Extract the (x, y) coordinate from the center of the cell holding the provided text.  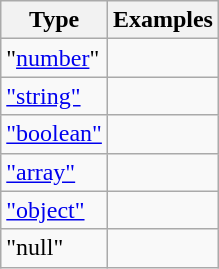
"string" (54, 96)
Examples (162, 20)
"object" (54, 210)
"boolean" (54, 134)
Type (54, 20)
"null" (54, 248)
"array" (54, 172)
"number" (54, 58)
